From the cell containing the given text, extract its center point as (x, y) coordinate. 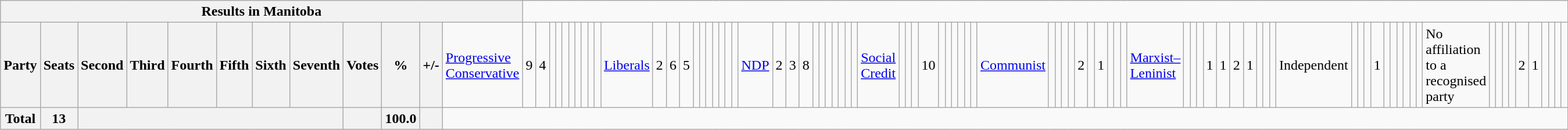
Total (20, 118)
8 (806, 65)
Liberals (627, 65)
Sixth (271, 65)
Social Credit (879, 65)
5 (686, 65)
6 (673, 65)
Votes (363, 65)
No affiliation to a recognised party (1456, 65)
Progressive Conservative (482, 65)
NDP (756, 65)
Communist (1012, 65)
+/- (431, 65)
Results in Manitoba (262, 12)
10 (929, 65)
Independent (1313, 65)
Second (102, 65)
% (401, 65)
3 (793, 65)
Seats (59, 65)
Third (148, 65)
13 (59, 118)
4 (543, 65)
Seventh (316, 65)
9 (529, 65)
Marxist–Leninist (1155, 65)
Party (20, 65)
Fifth (234, 65)
100.0 (401, 118)
Fourth (192, 65)
